Return [x, y] of the center of cell containing provided text 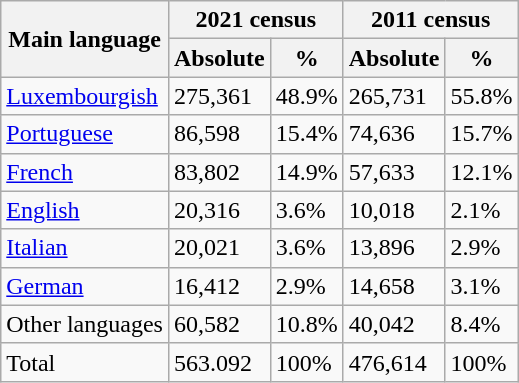
563.092 [219, 362]
20,316 [219, 210]
Other languages [85, 324]
12.1% [482, 172]
15.4% [306, 134]
2.1% [482, 210]
16,412 [219, 286]
14,658 [394, 286]
14.9% [306, 172]
74,636 [394, 134]
40,042 [394, 324]
Luxembourgish [85, 96]
60,582 [219, 324]
German [85, 286]
86,598 [219, 134]
275,361 [219, 96]
Main language [85, 39]
French [85, 172]
English [85, 210]
476,614 [394, 362]
15.7% [482, 134]
20,021 [219, 248]
48.9% [306, 96]
55.8% [482, 96]
10.8% [306, 324]
10,018 [394, 210]
Portuguese [85, 134]
Italian [85, 248]
8.4% [482, 324]
2021 census [256, 20]
13,896 [394, 248]
57,633 [394, 172]
2011 census [430, 20]
83,802 [219, 172]
265,731 [394, 96]
3.1% [482, 286]
Total [85, 362]
